Identify which cell holds the provided text, then report its [x, y] central coordinate. 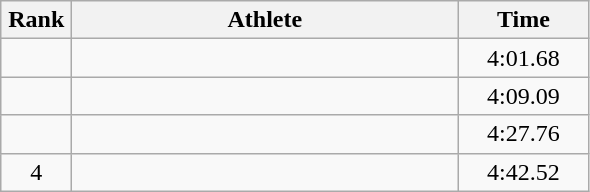
4:42.52 [524, 172]
4:01.68 [524, 58]
4 [36, 172]
Athlete [265, 20]
4:27.76 [524, 134]
Rank [36, 20]
Time [524, 20]
4:09.09 [524, 96]
